Pinpoint the cell where the given text exists, returning its [x, y] midpoint coordinate. 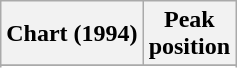
Peakposition [189, 34]
Chart (1994) [72, 34]
